Provide the (x, y) coordinate of the cell's center where the given text is located.  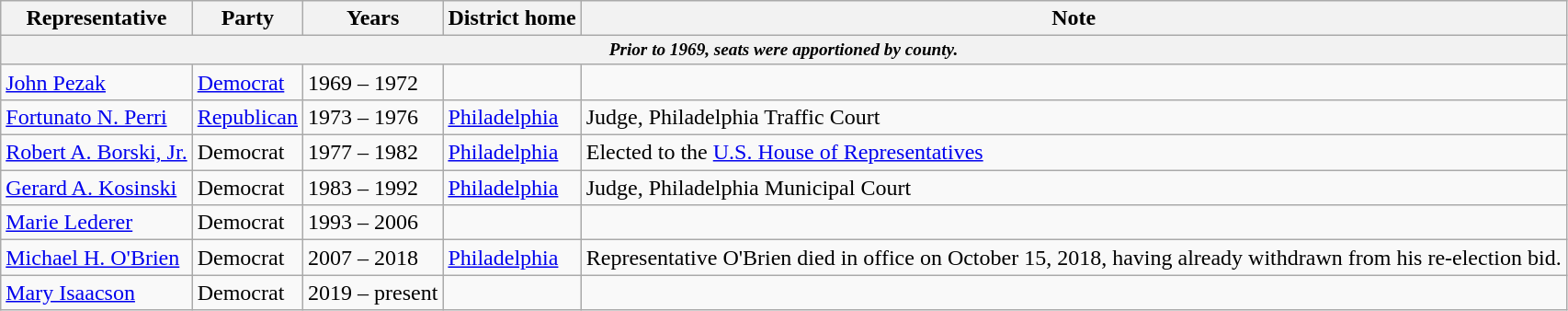
2007 – 2018 (373, 258)
John Pezak (97, 82)
2019 – present (373, 293)
Note (1074, 18)
Robert A. Borski, Jr. (97, 153)
Republican (247, 118)
Judge, Philadelphia Traffic Court (1074, 118)
1977 – 1982 (373, 153)
1973 – 1976 (373, 118)
Party (247, 18)
Representative O'Brien died in office on October 15, 2018, having already withdrawn from his re-election bid. (1074, 258)
Prior to 1969, seats were apportioned by county. (783, 51)
Years (373, 18)
1969 – 1972 (373, 82)
1983 – 1992 (373, 188)
Representative (97, 18)
Judge, Philadelphia Municipal Court (1074, 188)
Gerard A. Kosinski (97, 188)
Mary Isaacson (97, 293)
Elected to the U.S. House of Representatives (1074, 153)
Marie Lederer (97, 223)
Michael H. O'Brien (97, 258)
1993 – 2006 (373, 223)
District home (512, 18)
Fortunato N. Perri (97, 118)
